Detect which cell encompasses the target text, then output its (X, Y) center coordinate. 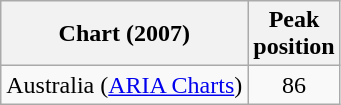
Chart (2007) (124, 34)
Australia (ARIA Charts) (124, 85)
86 (294, 85)
Peak position (294, 34)
